Return (x, y) of the center of cell containing provided text 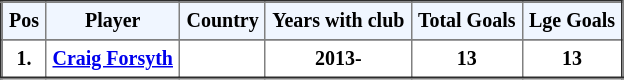
2013- (338, 59)
Total Goals (466, 21)
Years with club (338, 21)
Lge Goals (572, 21)
Player (113, 21)
Pos (24, 21)
1. (24, 59)
Country (223, 21)
Craig Forsyth (113, 59)
